Find where the given text appears and provide that cell's center as (x, y) coordinate. 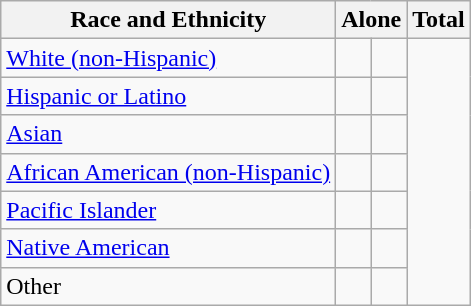
Hispanic or Latino (168, 96)
Pacific Islander (168, 210)
Other (168, 286)
Alone (372, 20)
Asian (168, 134)
Total (439, 20)
Race and Ethnicity (168, 20)
African American (non-Hispanic) (168, 172)
Native American (168, 248)
White (non-Hispanic) (168, 58)
